For the text-containing cell, return its midpoint in [X, Y] coordinate format. 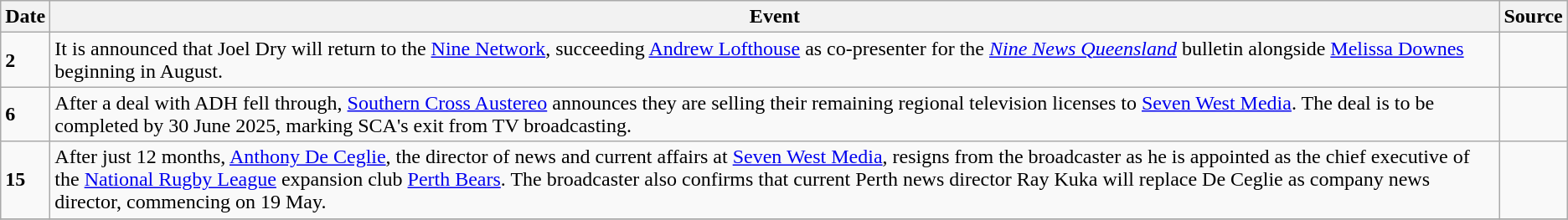
Source [1533, 17]
Event [775, 17]
6 [25, 114]
Date [25, 17]
15 [25, 180]
2 [25, 60]
